Find where the given text appears and provide that cell's center as (X, Y) coordinate. 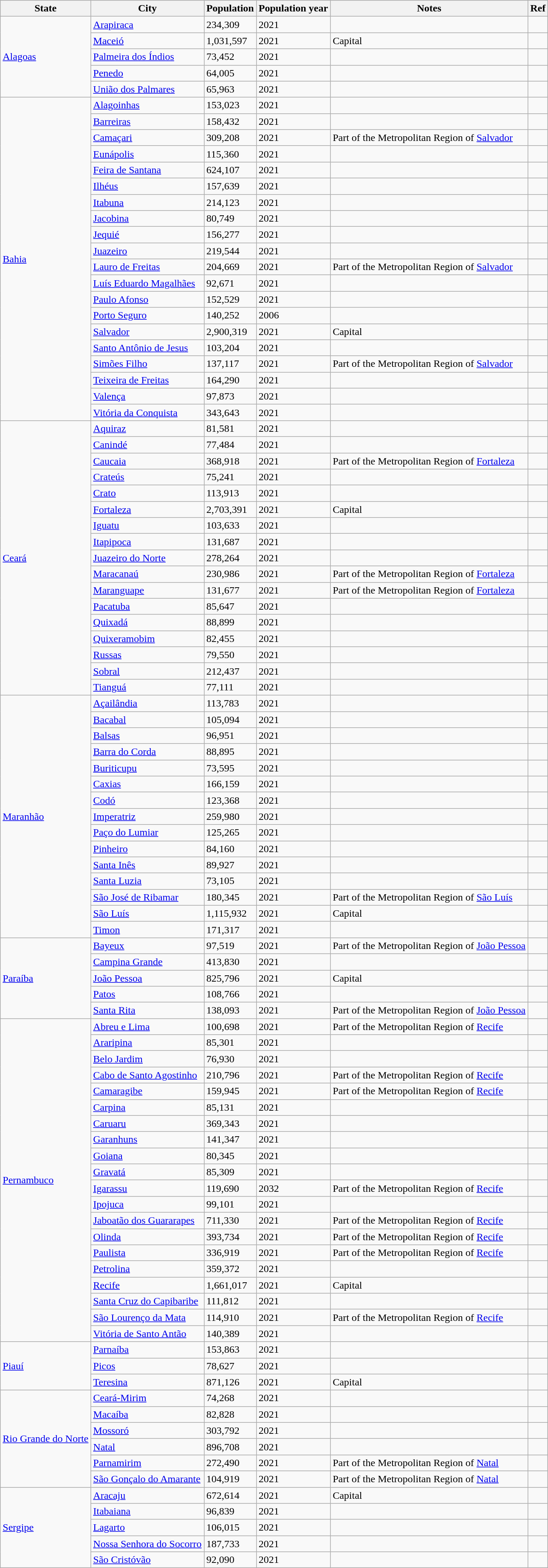
89,927 (230, 865)
81,581 (230, 428)
Tianguá (147, 687)
São Luís (147, 913)
278,264 (230, 558)
Ceará-Mirim (147, 1398)
Paulo Afonso (147, 299)
Caxias (147, 784)
166,159 (230, 784)
Buriticupu (147, 768)
Ceará (46, 558)
159,945 (230, 1091)
187,733 (230, 1544)
131,687 (230, 542)
Fortaleza (147, 510)
Imperatriz (147, 816)
Crateús (147, 477)
Parnamirim (147, 1463)
131,677 (230, 590)
Alagoinhas (147, 105)
Rio Grande do Norte (46, 1439)
158,432 (230, 121)
413,830 (230, 962)
259,980 (230, 816)
85,647 (230, 606)
União dos Palmares (147, 89)
103,633 (230, 526)
79,550 (230, 655)
2006 (293, 315)
115,360 (230, 154)
João Pessoa (147, 978)
92,090 (230, 1560)
369,343 (230, 1123)
Penedo (147, 73)
São José de Ribamar (147, 897)
125,265 (230, 833)
Gravatá (147, 1172)
137,117 (230, 364)
Ref (538, 8)
359,372 (230, 1269)
343,643 (230, 412)
Aquiraz (147, 428)
171,317 (230, 929)
Patos (147, 994)
73,105 (230, 881)
84,160 (230, 849)
234,309 (230, 25)
Araripina (147, 1043)
219,544 (230, 251)
Valença (147, 396)
Russas (147, 655)
Goiana (147, 1156)
Campina Grande (147, 962)
Olinda (147, 1237)
São Gonçalo do Amarante (147, 1479)
214,123 (230, 203)
75,241 (230, 477)
368,918 (230, 461)
Barra do Corda (147, 752)
152,529 (230, 299)
Pacatuba (147, 606)
Itabaiana (147, 1512)
Population (230, 8)
Bayeux (147, 946)
73,452 (230, 57)
672,614 (230, 1495)
393,734 (230, 1237)
Canindé (147, 445)
Quixeramobim (147, 639)
85,301 (230, 1043)
Maracanaú (147, 574)
Palmeira dos Índios (147, 57)
Vitória da Conquista (147, 412)
77,111 (230, 687)
153,023 (230, 105)
180,345 (230, 897)
Simões Filho (147, 364)
82,828 (230, 1414)
82,455 (230, 639)
119,690 (230, 1188)
Arapiraca (147, 25)
1,031,597 (230, 41)
108,766 (230, 994)
77,484 (230, 445)
City (147, 8)
Paulista (147, 1253)
96,951 (230, 736)
2,703,391 (230, 510)
Bahia (46, 259)
Bacabal (147, 720)
Natal (147, 1447)
Recife (147, 1285)
Codó (147, 800)
113,783 (230, 703)
Itapipoca (147, 542)
Lauro de Freitas (147, 267)
Sergipe (46, 1527)
138,093 (230, 1011)
104,919 (230, 1479)
São Cristóvão (147, 1560)
Vitória de Santo Antão (147, 1334)
Paraíba (46, 978)
103,204 (230, 348)
76,930 (230, 1059)
97,519 (230, 946)
Cabo de Santo Agostinho (147, 1075)
825,796 (230, 978)
Lagarto (147, 1528)
64,005 (230, 73)
Ilhéus (147, 186)
Maranhão (46, 816)
85,131 (230, 1107)
Crato (147, 493)
156,277 (230, 235)
100,698 (230, 1027)
Piauí (46, 1366)
96,839 (230, 1512)
Teixeira de Freitas (147, 380)
State (46, 8)
Iguatu (147, 526)
114,910 (230, 1317)
Picos (147, 1366)
73,595 (230, 768)
Porto Seguro (147, 315)
Itabuna (147, 203)
711,330 (230, 1220)
Nossa Senhora do Socorro (147, 1544)
Notes (429, 8)
80,345 (230, 1156)
97,873 (230, 396)
Camaçari (147, 138)
Carpina (147, 1107)
212,437 (230, 671)
140,389 (230, 1334)
Garanhuns (147, 1140)
Maceió (147, 41)
1,115,932 (230, 913)
Juazeiro (147, 251)
São Lourenço da Mata (147, 1317)
Santa Luzia (147, 881)
78,627 (230, 1366)
Santa Rita (147, 1011)
99,101 (230, 1204)
Abreu e Lima (147, 1027)
157,639 (230, 186)
Alagoas (46, 57)
Balsas (147, 736)
Aracaju (147, 1495)
105,094 (230, 720)
Pinheiro (147, 849)
896,708 (230, 1447)
85,309 (230, 1172)
Feira de Santana (147, 170)
303,792 (230, 1430)
164,290 (230, 380)
Mossoró (147, 1430)
123,368 (230, 800)
Pernambuco (46, 1180)
2032 (293, 1188)
106,015 (230, 1528)
Quixadá (147, 622)
Parnaíba (147, 1350)
Açailândia (147, 703)
Petrolina (147, 1269)
74,268 (230, 1398)
336,919 (230, 1253)
Ipojuca (147, 1204)
Macaíba (147, 1414)
153,863 (230, 1350)
2,900,319 (230, 332)
88,895 (230, 752)
Belo Jardim (147, 1059)
113,913 (230, 493)
Igarassu (147, 1188)
Timon (147, 929)
Salvador (147, 332)
272,490 (230, 1463)
Teresina (147, 1382)
871,126 (230, 1382)
210,796 (230, 1075)
Sobral (147, 671)
309,208 (230, 138)
88,899 (230, 622)
140,252 (230, 315)
Santo Antônio de Jesus (147, 348)
141,347 (230, 1140)
Santa Cruz do Capibaribe (147, 1301)
Jequié (147, 235)
Eunápolis (147, 154)
Part of the Metropolitan Region of São Luís (429, 897)
80,749 (230, 219)
624,107 (230, 170)
111,812 (230, 1301)
Population year (293, 8)
1,661,017 (230, 1285)
Santa Inês (147, 865)
Barreiras (147, 121)
65,963 (230, 89)
Jaboatão dos Guararapes (147, 1220)
230,986 (230, 574)
92,671 (230, 283)
Camaragibe (147, 1091)
204,669 (230, 267)
Jacobina (147, 219)
Maranguape (147, 590)
Juazeiro do Norte (147, 558)
Caucaia (147, 461)
Luís Eduardo Magalhães (147, 283)
Caruaru (147, 1123)
Paço do Lumiar (147, 833)
